Pinpoint the cell where the given text exists, returning its [X, Y] midpoint coordinate. 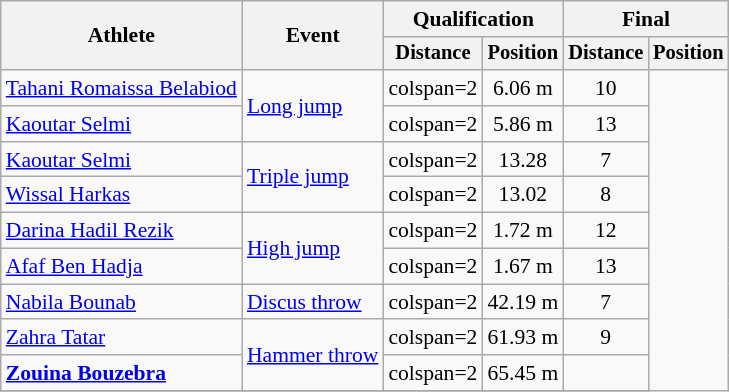
Hammer throw [312, 356]
61.93 m [522, 338]
1.67 m [522, 267]
9 [606, 338]
Darina Hadil Rezik [122, 231]
Discus throw [312, 302]
5.86 m [522, 124]
Event [312, 36]
Wissal Harkas [122, 195]
Long jump [312, 106]
65.45 m [522, 373]
6.06 m [522, 88]
8 [606, 195]
Triple jump [312, 178]
Athlete [122, 36]
Tahani Romaissa Belabiod [122, 88]
Nabila Bounab [122, 302]
42.19 m [522, 302]
Zahra Tatar [122, 338]
13.02 [522, 195]
10 [606, 88]
Zouina Bouzebra [122, 373]
High jump [312, 248]
13.28 [522, 160]
12 [606, 231]
Afaf Ben Hadja [122, 267]
Final [646, 19]
Qualification [473, 19]
1.72 m [522, 231]
